Capture the cell that displays the provided text and extract its [x, y] central coordinate. 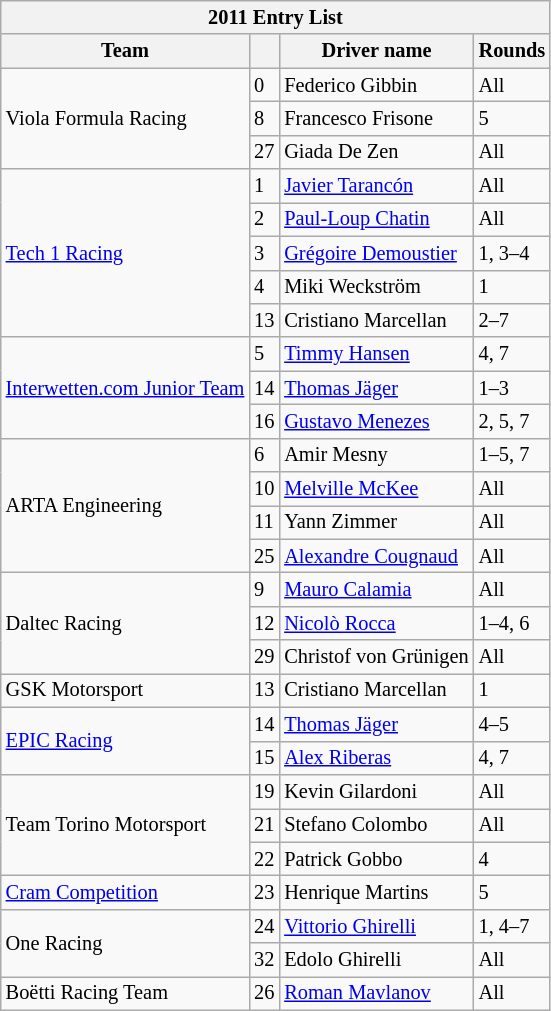
Federico Gibbin [376, 85]
Henrique Martins [376, 892]
27 [264, 152]
22 [264, 859]
Driver name [376, 51]
Kevin Gilardoni [376, 791]
1–3 [512, 388]
Alexandre Cougnaud [376, 556]
29 [264, 657]
25 [264, 556]
19 [264, 791]
Nicolò Rocca [376, 623]
Vittorio Ghirelli [376, 926]
11 [264, 522]
Daltec Racing [126, 622]
Rounds [512, 51]
Interwetten.com Junior Team [126, 388]
Miki Weckström [376, 287]
Grégoire Demoustier [376, 253]
ARTA Engineering [126, 506]
24 [264, 926]
0 [264, 85]
1, 3–4 [512, 253]
2011 Entry List [276, 17]
Alex Riberas [376, 758]
3 [264, 253]
Amir Mesny [376, 455]
Team Torino Motorsport [126, 824]
16 [264, 421]
Stefano Colombo [376, 825]
Paul-Loup Chatin [376, 219]
Yann Zimmer [376, 522]
1, 4–7 [512, 926]
EPIC Racing [126, 740]
Tech 1 Racing [126, 253]
9 [264, 589]
Christof von Grünigen [376, 657]
4–5 [512, 724]
12 [264, 623]
Francesco Frisone [376, 118]
Viola Formula Racing [126, 118]
10 [264, 489]
2–7 [512, 320]
2, 5, 7 [512, 421]
32 [264, 960]
23 [264, 892]
Timmy Hansen [376, 354]
Team [126, 51]
Javier Tarancón [376, 186]
Mauro Calamia [376, 589]
1–4, 6 [512, 623]
8 [264, 118]
Edolo Ghirelli [376, 960]
21 [264, 825]
Patrick Gobbo [376, 859]
1–5, 7 [512, 455]
Boëtti Racing Team [126, 993]
6 [264, 455]
15 [264, 758]
One Racing [126, 942]
Roman Mavlanov [376, 993]
GSK Motorsport [126, 690]
Gustavo Menezes [376, 421]
26 [264, 993]
2 [264, 219]
Melville McKee [376, 489]
Cram Competition [126, 892]
Giada De Zen [376, 152]
